Pinpoint the cell where the given text exists, returning its [x, y] midpoint coordinate. 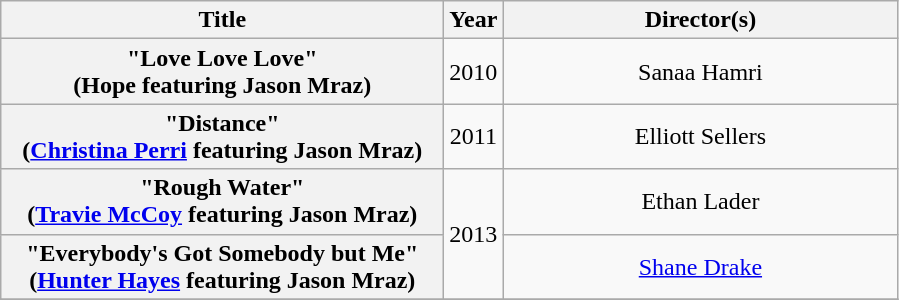
"Love Love Love"(Hope featuring Jason Mraz) [222, 72]
2011 [474, 136]
"Everybody's Got Somebody but Me"(Hunter Hayes featuring Jason Mraz) [222, 266]
Ethan Lader [700, 202]
Year [474, 20]
Director(s) [700, 20]
Elliott Sellers [700, 136]
"Rough Water"(Travie McCoy featuring Jason Mraz) [222, 202]
2010 [474, 72]
Title [222, 20]
Shane Drake [700, 266]
"Distance"(Christina Perri featuring Jason Mraz) [222, 136]
2013 [474, 234]
Sanaa Hamri [700, 72]
